Return (x, y) of the center of cell containing provided text 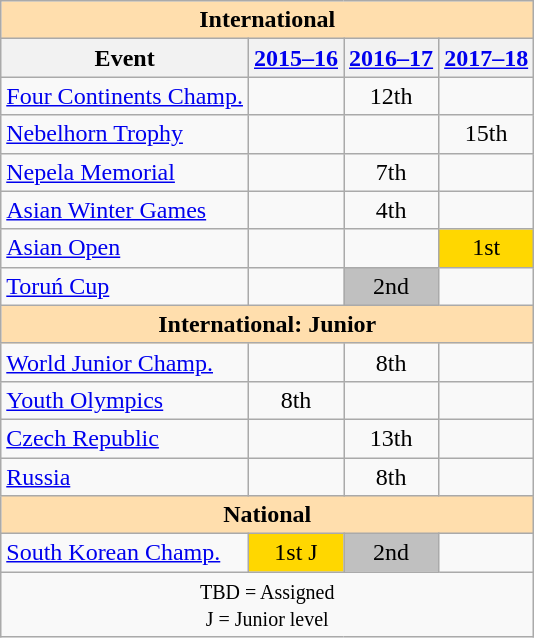
2016–17 (392, 58)
International (268, 20)
Four Continents Champ. (125, 96)
Czech Republic (125, 438)
World Junior Champ. (125, 362)
Event (125, 58)
4th (392, 210)
13th (392, 438)
1st (486, 248)
1st J (296, 553)
15th (486, 134)
12th (392, 96)
TBD = Assigned J = Junior level (268, 604)
National (268, 515)
2015–16 (296, 58)
7th (392, 172)
South Korean Champ. (125, 553)
Nebelhorn Trophy (125, 134)
Asian Winter Games (125, 210)
Nepela Memorial (125, 172)
Asian Open (125, 248)
Russia (125, 477)
Youth Olympics (125, 400)
International: Junior (268, 324)
2017–18 (486, 58)
Toruń Cup (125, 286)
